Return (X, Y) of the center of cell containing provided text 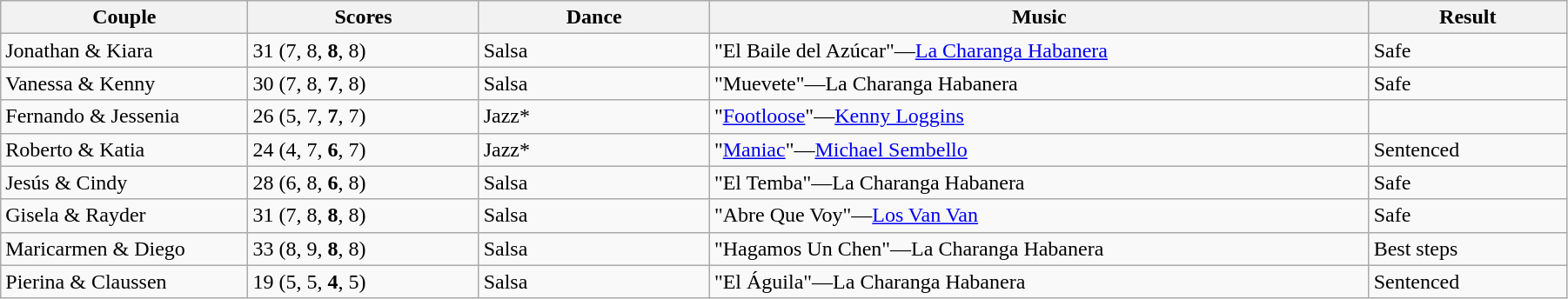
"Muevete"—La Charanga Habanera (1039, 83)
"Abre Que Voy"—Los Van Van (1039, 216)
24 (4, 7, 6, 7) (364, 149)
19 (5, 5, 4, 5) (364, 282)
26 (5, 7, 7, 7) (364, 116)
Maricarmen & Diego (124, 249)
"El Águila"—La Charanga Habanera (1039, 282)
Fernando & Jessenia (124, 116)
Vanessa & Kenny (124, 83)
Pierina & Claussen (124, 282)
"Hagamos Un Chen"—La Charanga Habanera (1039, 249)
Best steps (1467, 249)
Jonathan & Kiara (124, 50)
"Footloose"—Kenny Loggins (1039, 116)
33 (8, 9, 8, 8) (364, 249)
Result (1467, 17)
Music (1039, 17)
"Maniac"—Michael Sembello (1039, 149)
28 (6, 8, 6, 8) (364, 183)
30 (7, 8, 7, 8) (364, 83)
"El Baile del Azúcar"—La Charanga Habanera (1039, 50)
Couple (124, 17)
"El Temba"—La Charanga Habanera (1039, 183)
Gisela & Rayder (124, 216)
Scores (364, 17)
Jesús & Cindy (124, 183)
Dance (593, 17)
Roberto & Katia (124, 149)
